For the text-containing cell, return its midpoint in [X, Y] coordinate format. 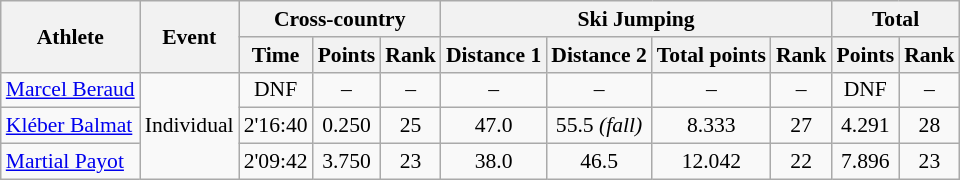
4.291 [865, 126]
Athlete [70, 36]
Distance 1 [494, 55]
Martial Payot [70, 162]
3.750 [347, 162]
Cross-country [340, 19]
Marcel Beraud [70, 90]
7.896 [865, 162]
8.333 [712, 126]
47.0 [494, 126]
Ski Jumping [636, 19]
27 [802, 126]
2'09:42 [276, 162]
Total points [712, 55]
Time [276, 55]
38.0 [494, 162]
28 [930, 126]
Individual [190, 126]
46.5 [598, 162]
Kléber Balmat [70, 126]
25 [410, 126]
0.250 [347, 126]
Distance 2 [598, 55]
22 [802, 162]
12.042 [712, 162]
55.5 (fall) [598, 126]
2'16:40 [276, 126]
Event [190, 36]
Total [895, 19]
